Determine the [X, Y] coordinate at the center of the cell enclosing the given text.  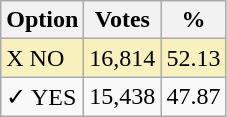
47.87 [194, 97]
Option [42, 20]
% [194, 20]
X NO [42, 58]
52.13 [194, 58]
16,814 [122, 58]
Votes [122, 20]
15,438 [122, 97]
✓ YES [42, 97]
